Detect which cell encompasses the target text, then output its (X, Y) center coordinate. 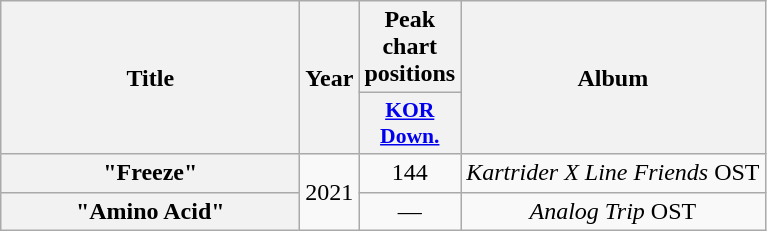
Analog Trip OST (613, 211)
Title (150, 78)
— (410, 211)
Year (330, 78)
"Freeze" (150, 173)
Peak chartpositions (410, 47)
KORDown. (410, 124)
2021 (330, 192)
144 (410, 173)
Album (613, 78)
"Amino Acid" (150, 211)
Kartrider X Line Friends OST (613, 173)
